For the text-containing cell, return its midpoint in [X, Y] coordinate format. 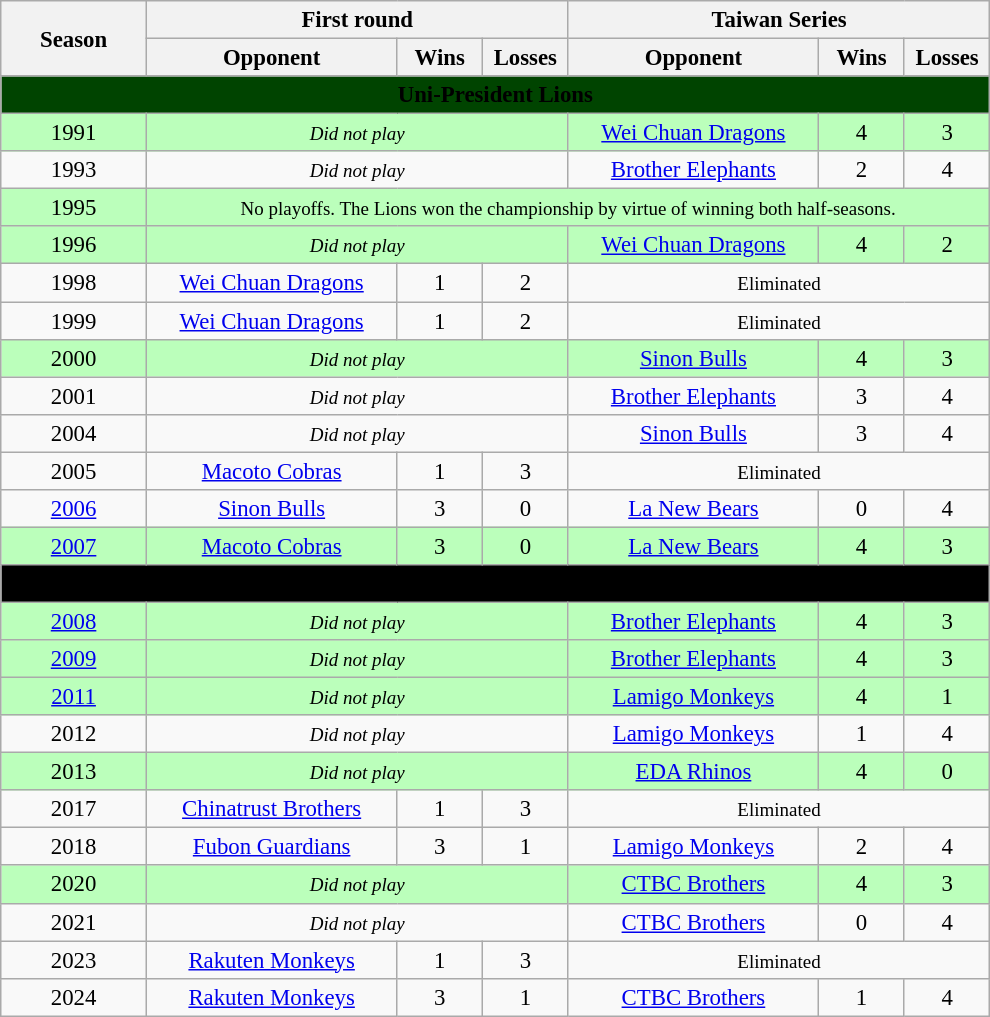
2006 [74, 509]
2005 [74, 471]
2000 [74, 358]
2017 [74, 809]
1999 [74, 321]
Uni-President 7-Eleven Lions [496, 584]
Taiwan Series [779, 20]
2012 [74, 734]
1998 [74, 283]
EDA Rhinos [694, 772]
2018 [74, 847]
2004 [74, 433]
First round [357, 20]
No playoffs. The Lions won the championship by virtue of winning both half-seasons. [568, 208]
Season [74, 38]
2021 [74, 922]
2007 [74, 546]
2023 [74, 960]
Uni-President Lions [496, 95]
1991 [74, 133]
1996 [74, 245]
2011 [74, 697]
Fubon Guardians [272, 847]
2024 [74, 997]
2009 [74, 659]
1995 [74, 208]
1993 [74, 170]
Chinatrust Brothers [272, 809]
2020 [74, 885]
2008 [74, 621]
2001 [74, 396]
2013 [74, 772]
